Find where the given text appears and provide that cell's center as (x, y) coordinate. 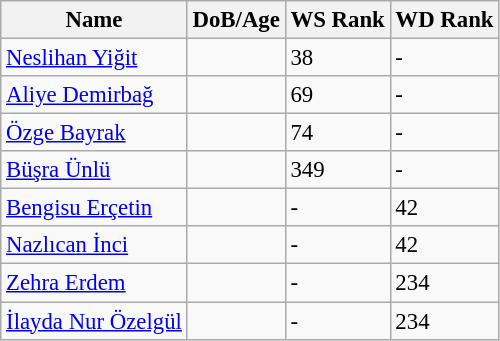
Aliye Demirbağ (94, 95)
38 (338, 58)
İlayda Nur Özelgül (94, 321)
Zehra Erdem (94, 283)
Name (94, 20)
WS Rank (338, 20)
Büşra Ünlü (94, 170)
Neslihan Yiğit (94, 58)
WD Rank (444, 20)
349 (338, 170)
Bengisu Erçetin (94, 208)
Nazlıcan İnci (94, 245)
Özge Bayrak (94, 133)
74 (338, 133)
69 (338, 95)
DoB/Age (236, 20)
